Return the (x, y) coordinate for the center point of the cell that contains the specified text.  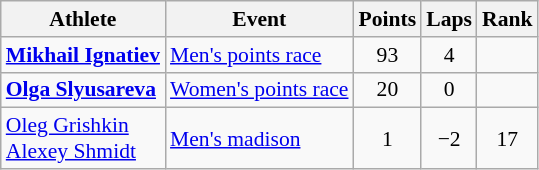
17 (508, 138)
Oleg GrishkinAlexey Shmidt (83, 138)
93 (388, 55)
0 (449, 90)
Event (260, 19)
Athlete (83, 19)
Laps (449, 19)
Olga Slyusareva (83, 90)
20 (388, 90)
Men's points race (260, 55)
Women's points race (260, 90)
Men's madison (260, 138)
1 (388, 138)
−2 (449, 138)
Rank (508, 19)
Points (388, 19)
4 (449, 55)
Mikhail Ignatiev (83, 55)
